Search for the cell housing the specified text and yield its (x, y) center coordinate. 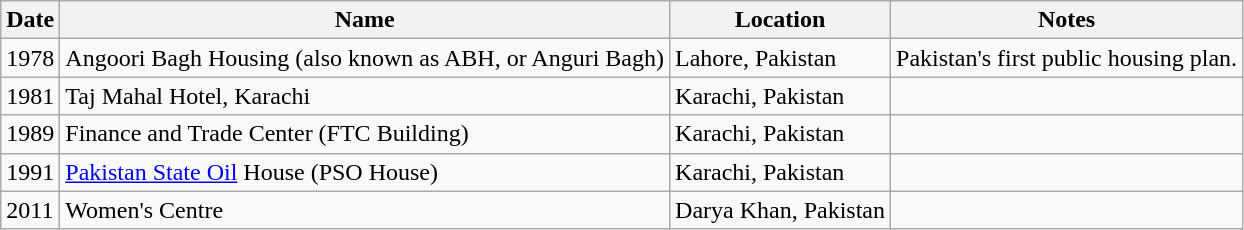
Date (30, 20)
Lahore, Pakistan (780, 58)
1991 (30, 172)
1989 (30, 134)
Notes (1067, 20)
1981 (30, 96)
Pakistan's first public housing plan. (1067, 58)
Darya Khan, Pakistan (780, 210)
1978 (30, 58)
Name (365, 20)
Finance and Trade Center (FTC Building) (365, 134)
Location (780, 20)
Taj Mahal Hotel, Karachi (365, 96)
Pakistan State Oil House (PSO House) (365, 172)
Women's Centre (365, 210)
2011 (30, 210)
Angoori Bagh Housing (also known as ABH, or Anguri Bagh) (365, 58)
